Find where the given text appears and provide that cell's center as (x, y) coordinate. 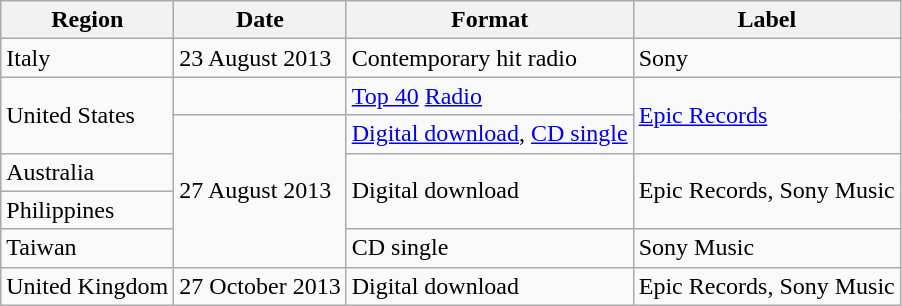
Australia (88, 172)
United States (88, 115)
CD single (490, 248)
23 August 2013 (260, 58)
Top 40 Radio (490, 96)
Digital download, CD single (490, 134)
Italy (88, 58)
Philippines (88, 210)
Taiwan (88, 248)
Sony Music (766, 248)
Date (260, 20)
Epic Records (766, 115)
Sony (766, 58)
United Kingdom (88, 286)
Format (490, 20)
Region (88, 20)
27 October 2013 (260, 286)
Contemporary hit radio (490, 58)
Label (766, 20)
27 August 2013 (260, 191)
